Provide the [x, y] coordinate of the cell's center where the given text is located.  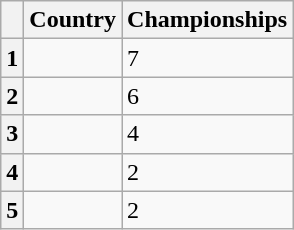
Championships [208, 20]
Country [73, 20]
1 [12, 58]
5 [12, 210]
6 [208, 96]
3 [12, 134]
7 [208, 58]
